Find where the given text appears and provide that cell's center as (X, Y) coordinate. 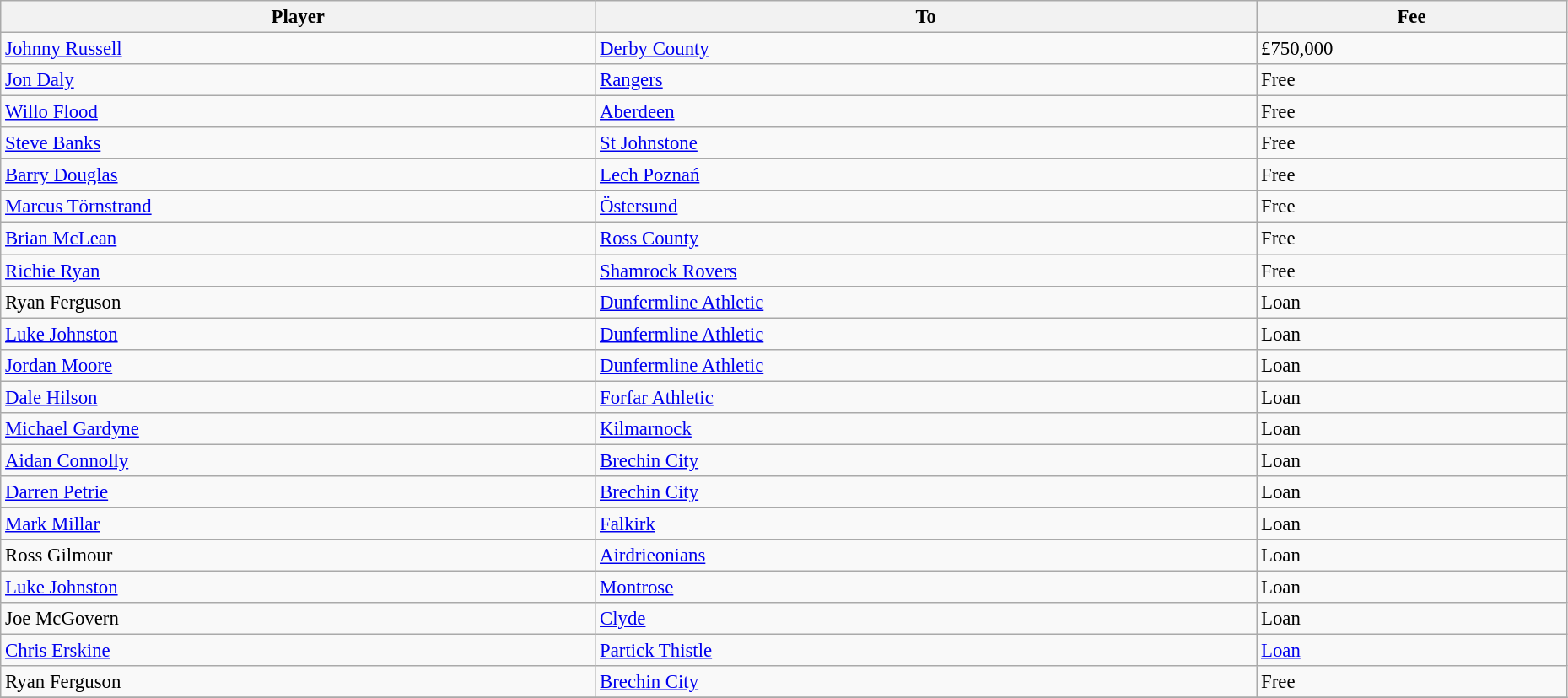
Lech Poznań (926, 175)
Ross Gilmour (299, 556)
Marcus Törnstrand (299, 207)
Falkirk (926, 523)
Dale Hilson (299, 397)
Jordan Moore (299, 365)
Clyde (926, 619)
Player (299, 17)
Brian McLean (299, 239)
Richie Ryan (299, 271)
Johnny Russell (299, 49)
Östersund (926, 207)
Joe McGovern (299, 619)
Montrose (926, 588)
St Johnstone (926, 143)
Derby County (926, 49)
Forfar Athletic (926, 397)
Aidan Connolly (299, 460)
Aberdeen (926, 112)
Fee (1412, 17)
Jon Daly (299, 80)
To (926, 17)
Ross County (926, 239)
Barry Douglas (299, 175)
Kilmarnock (926, 429)
Shamrock Rovers (926, 271)
Partick Thistle (926, 651)
Airdrieonians (926, 556)
Mark Millar (299, 523)
£750,000 (1412, 49)
Steve Banks (299, 143)
Chris Erskine (299, 651)
Rangers (926, 80)
Michael Gardyne (299, 429)
Willo Flood (299, 112)
Darren Petrie (299, 492)
